Identify which cell holds the provided text, then report its (X, Y) central coordinate. 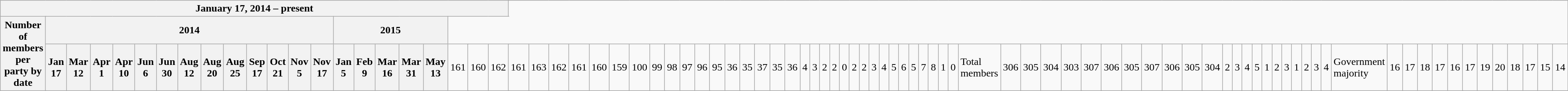
Apr 10 (124, 68)
2014 (189, 30)
Feb 9 (365, 68)
Apr 1 (102, 68)
Aug 25 (235, 68)
20 (1500, 68)
6 (904, 68)
Mar 12 (78, 68)
Number of membersper party by date (23, 54)
2015 (390, 30)
15 (1545, 68)
Jun 6 (146, 68)
Mar 16 (387, 68)
Aug 12 (189, 68)
159 (619, 68)
8 (934, 68)
Nov 17 (322, 68)
163 (538, 68)
Jan 17 (56, 68)
May 13 (436, 68)
Jan 5 (343, 68)
97 (688, 68)
303 (1071, 68)
96 (702, 68)
Sep 17 (257, 68)
7 (923, 68)
Total members (979, 68)
Mar 31 (411, 68)
January 17, 2014 – present (255, 9)
99 (657, 68)
14 (1560, 68)
98 (672, 68)
Nov 5 (299, 68)
95 (718, 68)
Jun 30 (167, 68)
Government majority (1360, 68)
Aug 20 (212, 68)
100 (640, 68)
37 (762, 68)
Oct 21 (278, 68)
19 (1485, 68)
